Detect which cell encompasses the target text, then output its (x, y) center coordinate. 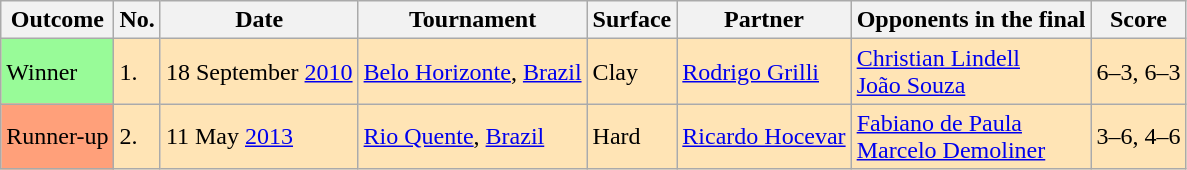
Winner (58, 72)
11 May 2013 (259, 136)
3–6, 4–6 (1138, 136)
Outcome (58, 20)
Christian Lindell João Souza (971, 72)
Ricardo Hocevar (764, 136)
Clay (632, 72)
Surface (632, 20)
Rodrigo Grilli (764, 72)
Partner (764, 20)
Tournament (472, 20)
Belo Horizonte, Brazil (472, 72)
18 September 2010 (259, 72)
Opponents in the final (971, 20)
Hard (632, 136)
Score (1138, 20)
No. (137, 20)
Runner-up (58, 136)
Rio Quente, Brazil (472, 136)
Fabiano de Paula Marcelo Demoliner (971, 136)
Date (259, 20)
1. (137, 72)
2. (137, 136)
6–3, 6–3 (1138, 72)
